Output the [x, y] coordinate of the center of the cell containing the given text.  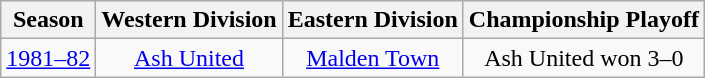
Eastern Division [372, 20]
Ash United won 3–0 [584, 58]
Malden Town [372, 58]
Championship Playoff [584, 20]
Western Division [189, 20]
Ash United [189, 58]
1981–82 [48, 58]
Season [48, 20]
